Determine the [X, Y] coordinate at the center of the cell enclosing the given text.  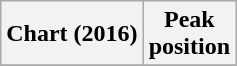
Peakposition [189, 34]
Chart (2016) [72, 34]
